Return (X, Y) of the center of cell containing provided text 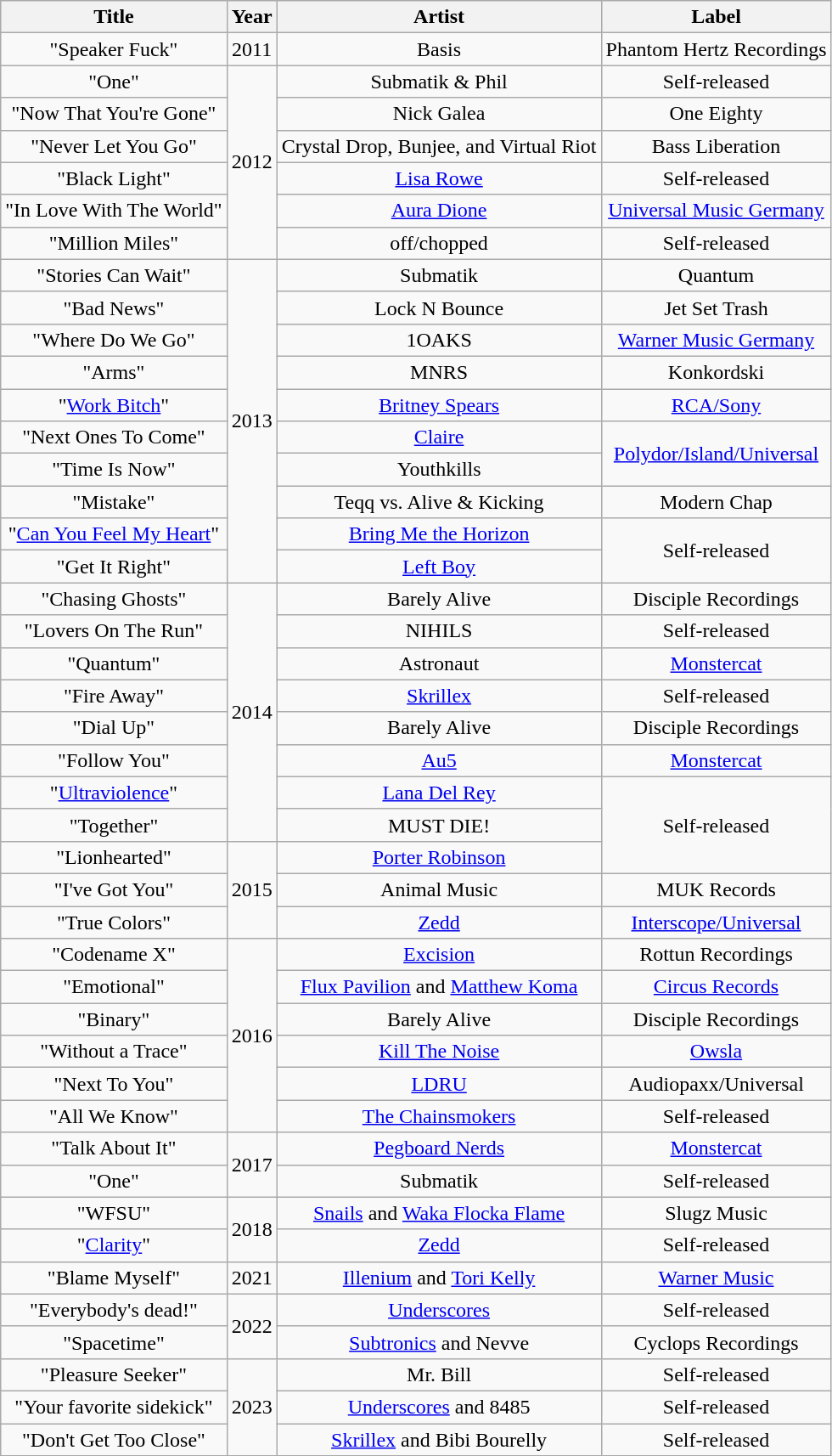
Left Boy (439, 567)
"Together" (114, 825)
Jet Set Trash (717, 308)
"Blame Myself" (114, 1278)
"Black Light" (114, 178)
Mr. Bill (439, 1374)
Audiopaxx/Universal (717, 1084)
1OAKS (439, 340)
Rottun Recordings (717, 955)
"In Love With The World" (114, 211)
Submatik & Phil (439, 82)
NIHILS (439, 631)
2017 (251, 1165)
"Talk About It" (114, 1148)
Excision (439, 955)
"Don't Get Too Close" (114, 1440)
Cyclops Recordings (717, 1342)
Title (114, 17)
MNRS (439, 372)
"Million Miles" (114, 243)
"Never Let You Go" (114, 146)
Underscores and 8485 (439, 1407)
"Clarity" (114, 1245)
"Lionhearted" (114, 857)
Year (251, 17)
Skrillex and Bibi Bourelly (439, 1440)
Bring Me the Horizon (439, 534)
One Eighty (717, 114)
2022 (251, 1326)
Lana Del Rey (439, 793)
Warner Music (717, 1278)
Skrillex (439, 696)
Animal Music (439, 889)
"All We Know" (114, 1116)
Porter Robinson (439, 857)
MUK Records (717, 889)
Claire (439, 437)
Bass Liberation (717, 146)
Label (717, 17)
Phantom Hertz Recordings (717, 49)
Artist (439, 17)
"Spacetime" (114, 1342)
2023 (251, 1407)
"I've Got You" (114, 889)
Teqq vs. Alive & Kicking (439, 502)
"Bad News" (114, 308)
2015 (251, 889)
Nick Galea (439, 114)
"Now That You're Gone" (114, 114)
Modern Chap (717, 502)
2011 (251, 49)
MUST DIE! (439, 825)
Youthkills (439, 470)
"Codename X" (114, 955)
LDRU (439, 1084)
Konkordski (717, 372)
Britney Spears (439, 405)
"Without a Trace" (114, 1052)
"Fire Away" (114, 696)
"Arms" (114, 372)
"Lovers On The Run" (114, 631)
"Dial Up" (114, 728)
Basis (439, 49)
"Emotional" (114, 987)
Quantum (717, 275)
"WFSU" (114, 1213)
"Next To You" (114, 1084)
Pegboard Nerds (439, 1148)
"Mistake" (114, 502)
"Chasing Ghosts" (114, 599)
Au5 (439, 760)
"Next Ones To Come" (114, 437)
Kill The Noise (439, 1052)
Owsla (717, 1052)
The Chainsmokers (439, 1116)
"Your favorite sidekick" (114, 1407)
2016 (251, 1036)
"Ultraviolence" (114, 793)
Polydor/Island/Universal (717, 454)
2012 (251, 162)
Astronaut (439, 663)
Flux Pavilion and Matthew Koma (439, 987)
Underscores (439, 1310)
Lock N Bounce (439, 308)
Slugz Music (717, 1213)
"Pleasure Seeker" (114, 1374)
"Follow You" (114, 760)
off/chopped (439, 243)
"Stories Can Wait" (114, 275)
Warner Music Germany (717, 340)
"Speaker Fuck" (114, 49)
2013 (251, 421)
"True Colors" (114, 922)
2018 (251, 1229)
Lisa Rowe (439, 178)
"Quantum" (114, 663)
"Where Do We Go" (114, 340)
Universal Music Germany (717, 211)
"Everybody's dead!" (114, 1310)
2021 (251, 1278)
"Binary" (114, 1019)
"Time Is Now" (114, 470)
2014 (251, 712)
Circus Records (717, 987)
Crystal Drop, Bunjee, and Virtual Riot (439, 146)
"Can You Feel My Heart" (114, 534)
Illenium and Tori Kelly (439, 1278)
"Work Bitch" (114, 405)
"Get It Right" (114, 567)
Aura Dione (439, 211)
Subtronics and Nevve (439, 1342)
RCA/Sony (717, 405)
Snails and Waka Flocka Flame (439, 1213)
Interscope/Universal (717, 922)
